Return [X, Y] of the center of cell containing provided text 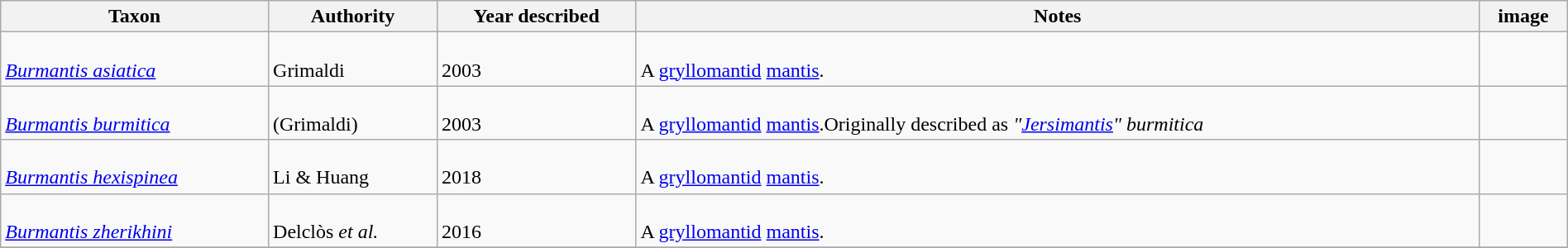
Burmantis hexispinea [135, 167]
2016 [536, 220]
Grimaldi [353, 60]
Year described [536, 17]
(Grimaldi) [353, 112]
Delclòs et al. [353, 220]
Taxon [135, 17]
Notes [1058, 17]
Burmantis asiatica [135, 60]
Burmantis zherikhini [135, 220]
Burmantis burmitica [135, 112]
A gryllomantid mantis.Originally described as "Jersimantis" burmitica [1058, 112]
2018 [536, 167]
Authority [353, 17]
Li & Huang [353, 167]
image [1523, 17]
